Return (x, y) of the center of cell containing provided text 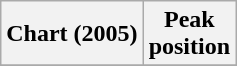
Peakposition (189, 34)
Chart (2005) (72, 34)
